Return the (X, Y) coordinate for the center point of the cell that contains the specified text.  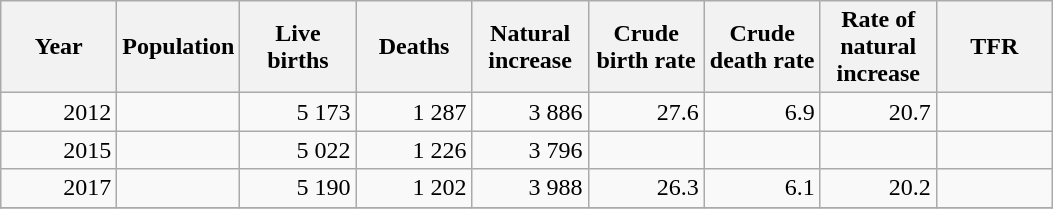
1 226 (414, 150)
Live births (298, 47)
3 988 (530, 188)
Deaths (414, 47)
3 796 (530, 150)
3 886 (530, 112)
27.6 (646, 112)
6.9 (762, 112)
1 202 (414, 188)
1 287 (414, 112)
Natural increase (530, 47)
Year (59, 47)
5 190 (298, 188)
2017 (59, 188)
Rate of natural increase (878, 47)
20.2 (878, 188)
5 173 (298, 112)
2015 (59, 150)
20.7 (878, 112)
Crude birth rate (646, 47)
5 022 (298, 150)
Population (178, 47)
26.3 (646, 188)
2012 (59, 112)
6.1 (762, 188)
TFR (994, 47)
Crude death rate (762, 47)
